Detect which cell encompasses the target text, then output its (x, y) center coordinate. 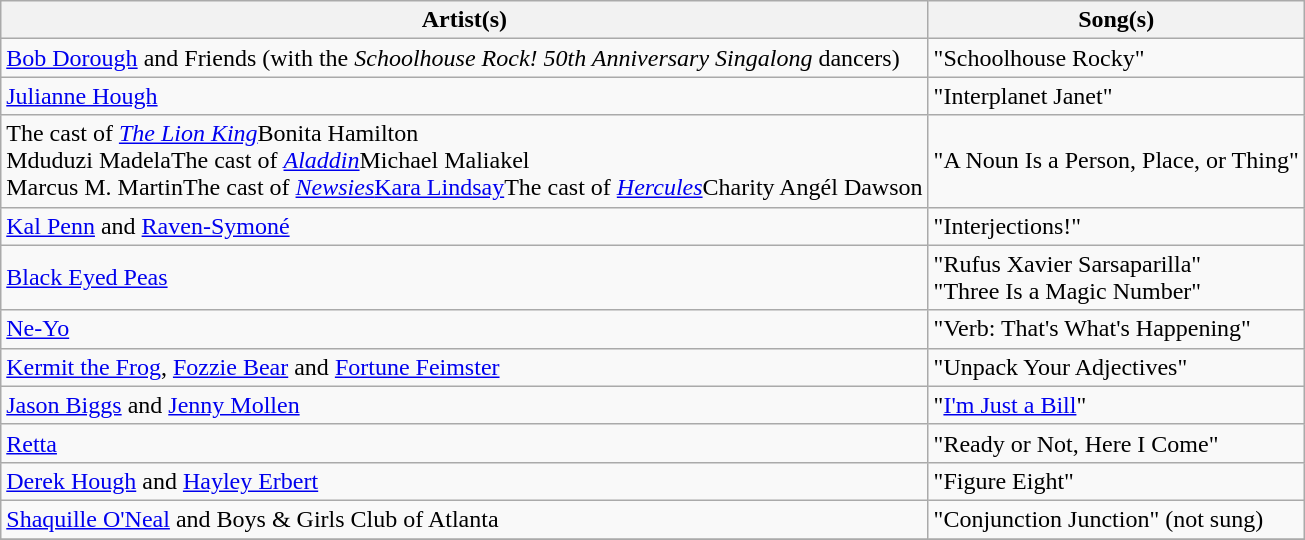
"A Noun Is a Person, Place, or Thing" (1116, 161)
Julianne Hough (464, 96)
Artist(s) (464, 20)
Jason Biggs and Jenny Mollen (464, 405)
"Ready or Not, Here I Come" (1116, 443)
Shaquille O'Neal and Boys & Girls Club of Atlanta (464, 519)
"Conjunction Junction" (not sung) (1116, 519)
Derek Hough and Hayley Erbert (464, 481)
Kal Penn and Raven-Symoné (464, 226)
Kermit the Frog, Fozzie Bear and Fortune Feimster (464, 367)
"Interplanet Janet" (1116, 96)
"Verb: That's What's Happening" (1116, 329)
Song(s) (1116, 20)
Ne-Yo (464, 329)
"Unpack Your Adjectives" (1116, 367)
"Rufus Xavier Sarsaparilla""Three Is a Magic Number" (1116, 278)
"Interjections!" (1116, 226)
Bob Dorough and Friends (with the Schoolhouse Rock! 50th Anniversary Singalong dancers) (464, 58)
"Schoolhouse Rocky" (1116, 58)
Retta (464, 443)
Black Eyed Peas (464, 278)
"Figure Eight" (1116, 481)
"I'm Just a Bill" (1116, 405)
